Search for the cell housing the specified text and yield its (X, Y) center coordinate. 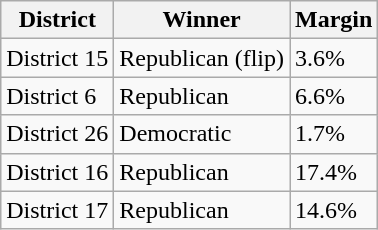
District 16 (58, 172)
District 6 (58, 96)
District 26 (58, 134)
Margin (334, 20)
District 15 (58, 58)
Winner (202, 20)
Republican (flip) (202, 58)
17.4% (334, 172)
District 17 (58, 210)
Democratic (202, 134)
6.6% (334, 96)
District (58, 20)
1.7% (334, 134)
3.6% (334, 58)
14.6% (334, 210)
